Capture the cell that displays the provided text and extract its [X, Y] central coordinate. 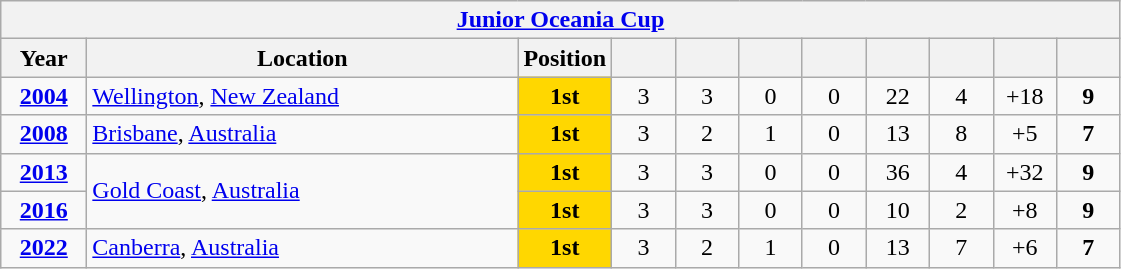
Gold Coast, Australia [302, 191]
8 [961, 134]
+5 [1025, 134]
2013 [44, 172]
2008 [44, 134]
2004 [44, 96]
+18 [1025, 96]
2016 [44, 210]
+6 [1025, 248]
Position [565, 58]
36 [898, 172]
22 [898, 96]
Brisbane, Australia [302, 134]
+32 [1025, 172]
10 [898, 210]
Location [302, 58]
Canberra, Australia [302, 248]
2022 [44, 248]
Junior Oceania Cup [560, 20]
+8 [1025, 210]
Year [44, 58]
Wellington, New Zealand [302, 96]
